Extract the (X, Y) coordinate from the center of the cell holding the provided text.  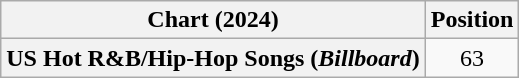
Chart (2024) (213, 20)
63 (472, 58)
Position (472, 20)
US Hot R&B/Hip-Hop Songs (Billboard) (213, 58)
